From the cell containing the given text, extract its center point as (X, Y) coordinate. 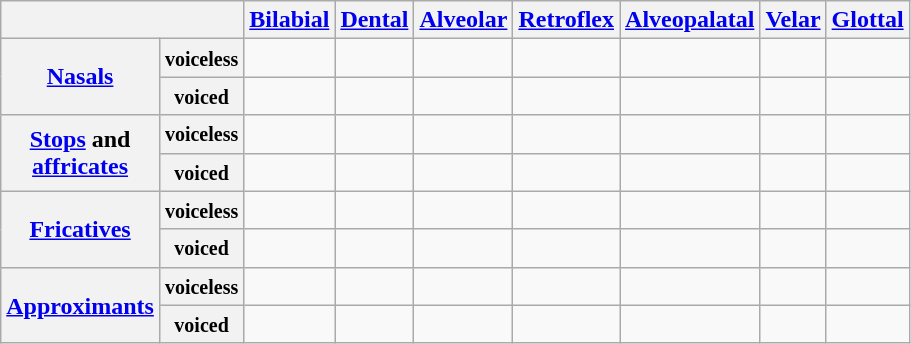
Dental (374, 20)
Stops andaffricates (80, 153)
Fricatives (80, 229)
Alveolar (464, 20)
Glottal (868, 20)
Velar (793, 20)
Alveopalatal (690, 20)
Nasals (80, 77)
Retroflex (566, 20)
Bilabial (290, 20)
Approximants (80, 305)
